From the cell containing the given text, extract its center point as (x, y) coordinate. 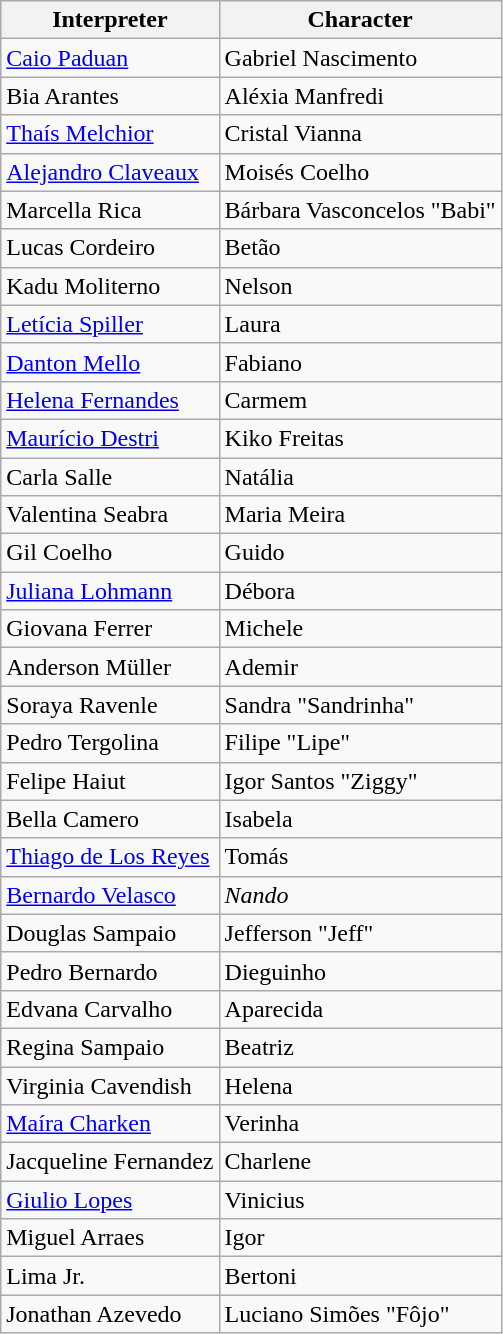
Anderson Müller (110, 667)
Igor (360, 1238)
Kadu Moliterno (110, 286)
Filipe "Lipe" (360, 743)
Lucas Cordeiro (110, 248)
Guido (360, 553)
Michele (360, 629)
Fabiano (360, 362)
Danton Mello (110, 362)
Regina Sampaio (110, 1047)
Betão (360, 248)
Dieguinho (360, 971)
Tomás (360, 857)
Beatriz (360, 1047)
Gil Coelho (110, 553)
Cristal Vianna (360, 134)
Thaís Melchior (110, 134)
Isabela (360, 819)
Nelson (360, 286)
Pedro Bernardo (110, 971)
Bertoni (360, 1276)
Bernardo Velasco (110, 895)
Alejandro Claveaux (110, 172)
Caio Paduan (110, 58)
Helena (360, 1085)
Aléxia Manfredi (360, 96)
Pedro Tergolina (110, 743)
Douglas Sampaio (110, 933)
Character (360, 20)
Carmem (360, 400)
Bella Camero (110, 819)
Thiago de Los Reyes (110, 857)
Moisés Coelho (360, 172)
Nando (360, 895)
Giulio Lopes (110, 1200)
Maria Meira (360, 515)
Interpreter (110, 20)
Natália (360, 477)
Maurício Destri (110, 438)
Kiko Freitas (360, 438)
Vinicius (360, 1200)
Marcella Rica (110, 210)
Virginia Cavendish (110, 1085)
Lima Jr. (110, 1276)
Bárbara Vasconcelos "Babi" (360, 210)
Ademir (360, 667)
Juliana Lohmann (110, 591)
Luciano Simões "Fôjo" (360, 1314)
Aparecida (360, 1009)
Valentina Seabra (110, 515)
Letícia Spiller (110, 324)
Felipe Haiut (110, 781)
Maíra Charken (110, 1124)
Edvana Carvalho (110, 1009)
Soraya Ravenle (110, 705)
Jacqueline Fernandez (110, 1162)
Verinha (360, 1124)
Bia Arantes (110, 96)
Jefferson "Jeff" (360, 933)
Igor Santos "Ziggy" (360, 781)
Sandra "Sandrinha" (360, 705)
Miguel Arraes (110, 1238)
Helena Fernandes (110, 400)
Gabriel Nascimento (360, 58)
Laura (360, 324)
Giovana Ferrer (110, 629)
Débora (360, 591)
Jonathan Azevedo (110, 1314)
Carla Salle (110, 477)
Charlene (360, 1162)
